Output the (X, Y) coordinate of the center of the cell containing the given text.  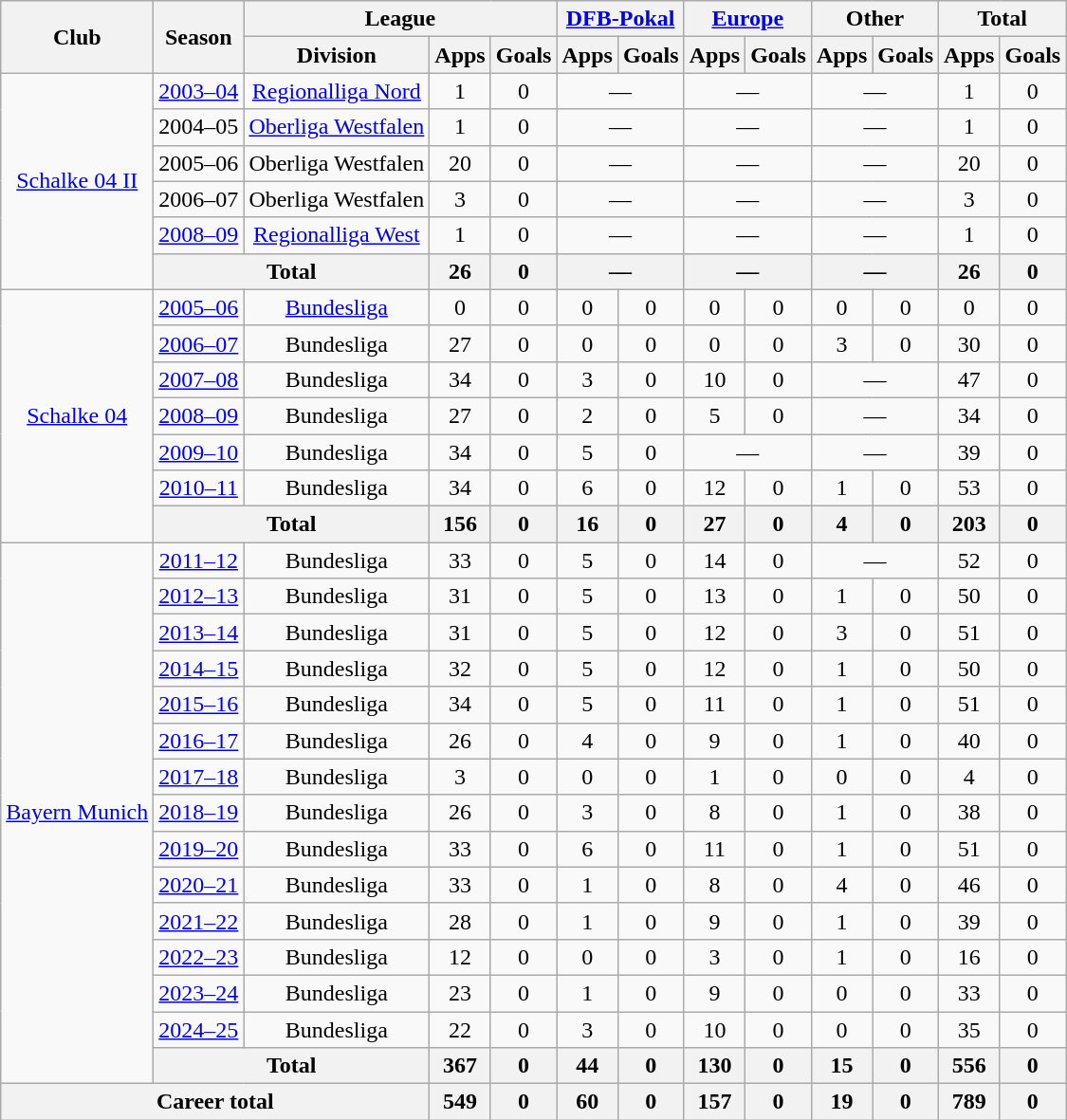
Bayern Munich (78, 814)
2018–19 (199, 813)
2024–25 (199, 1029)
2017–18 (199, 777)
2011–12 (199, 560)
2013–14 (199, 633)
2019–20 (199, 849)
League (400, 19)
2007–08 (199, 379)
2009–10 (199, 452)
156 (460, 524)
130 (714, 1066)
23 (460, 993)
2010–11 (199, 488)
15 (841, 1066)
Regionalliga Nord (337, 91)
35 (969, 1029)
53 (969, 488)
2015–16 (199, 705)
549 (460, 1102)
Schalke 04 (78, 415)
2014–15 (199, 669)
2021–22 (199, 921)
2 (587, 415)
Regionalliga West (337, 235)
2003–04 (199, 91)
30 (969, 343)
14 (714, 560)
556 (969, 1066)
46 (969, 885)
Season (199, 37)
22 (460, 1029)
32 (460, 669)
52 (969, 560)
Career total (215, 1102)
13 (714, 597)
2012–13 (199, 597)
Club (78, 37)
40 (969, 741)
2016–17 (199, 741)
19 (841, 1102)
38 (969, 813)
Other (874, 19)
44 (587, 1066)
367 (460, 1066)
DFB-Pokal (620, 19)
47 (969, 379)
789 (969, 1102)
60 (587, 1102)
28 (460, 921)
Europe (747, 19)
Schalke 04 II (78, 181)
2004–05 (199, 127)
157 (714, 1102)
2023–24 (199, 993)
2020–21 (199, 885)
2022–23 (199, 957)
203 (969, 524)
Division (337, 55)
